Detect which cell encompasses the target text, then output its [x, y] center coordinate. 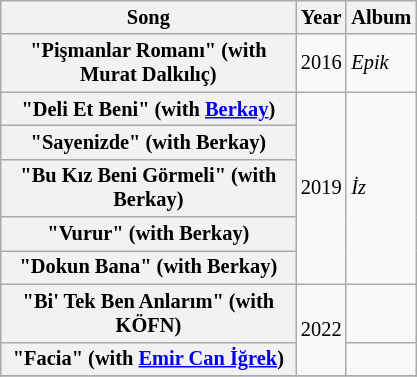
Year [321, 17]
Epik [381, 63]
"Bu Kız Beni Görmeli" (with Berkay) [148, 188]
"Deli Et Beni" (with Berkay) [148, 109]
"Dokun Bana" (with Berkay) [148, 267]
"Sayenizde" (with Berkay) [148, 142]
2016 [321, 63]
"Pişmanlar Romanı" (with Murat Dalkılıç) [148, 63]
Album [381, 17]
"Facia" (with Emir Can İğrek) [148, 359]
Song [148, 17]
2022 [321, 330]
"Bi' Tek Ben Anlarım" (with KÖFN) [148, 313]
"Vurur" (with Berkay) [148, 234]
2019 [321, 188]
İz [381, 188]
